Capture the cell that displays the provided text and extract its [X, Y] central coordinate. 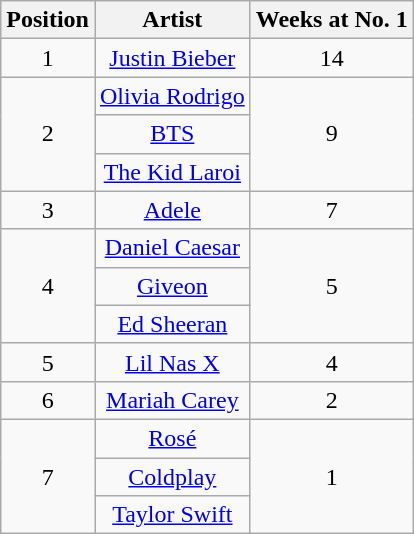
Lil Nas X [172, 362]
14 [332, 58]
Weeks at No. 1 [332, 20]
Olivia Rodrigo [172, 96]
The Kid Laroi [172, 172]
Taylor Swift [172, 515]
Ed Sheeran [172, 324]
9 [332, 134]
Mariah Carey [172, 400]
Rosé [172, 438]
Giveon [172, 286]
3 [48, 210]
Justin Bieber [172, 58]
6 [48, 400]
BTS [172, 134]
Coldplay [172, 477]
Adele [172, 210]
Artist [172, 20]
Daniel Caesar [172, 248]
Position [48, 20]
